Output the [X, Y] coordinate of the center of the cell containing the given text.  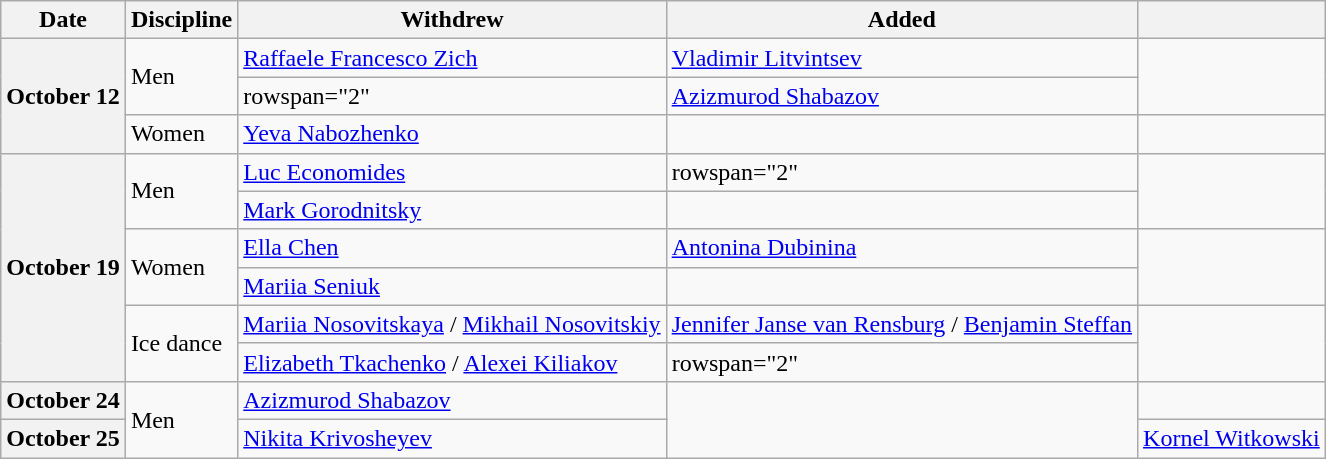
Yeva Nabozhenko [452, 134]
Nikita Krivosheyev [452, 438]
Antonina Dubinina [902, 248]
Mariia Seniuk [452, 286]
Ella Chen [452, 248]
Ice dance [181, 343]
Jennifer Janse van Rensburg / Benjamin Steffan [902, 324]
October 12 [64, 96]
Withdrew [452, 20]
Discipline [181, 20]
Elizabeth Tkachenko / Alexei Kiliakov [452, 362]
Raffaele Francesco Zich [452, 58]
October 24 [64, 400]
Kornel Witkowski [1232, 438]
Added [902, 20]
Luc Economides [452, 172]
October 25 [64, 438]
Mariia Nosovitskaya / Mikhail Nosovitskiy [452, 324]
October 19 [64, 267]
Vladimir Litvintsev [902, 58]
Date [64, 20]
Mark Gorodnitsky [452, 210]
